Return the (X, Y) coordinate for the center point of the cell that contains the specified text.  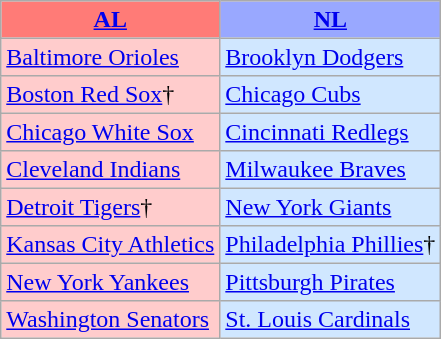
Pittsburgh Pirates (330, 282)
Chicago White Sox (110, 132)
New York Giants (330, 206)
Philadelphia Phillies† (330, 244)
Baltimore Orioles (110, 56)
Cincinnati Redlegs (330, 132)
Milwaukee Braves (330, 170)
New York Yankees (110, 282)
Washington Senators (110, 318)
AL (110, 20)
Brooklyn Dodgers (330, 56)
Chicago Cubs (330, 94)
NL (330, 20)
Cleveland Indians (110, 170)
St. Louis Cardinals (330, 318)
Boston Red Sox† (110, 94)
Detroit Tigers† (110, 206)
Kansas City Athletics (110, 244)
